Pinpoint the cell where the given text exists, returning its [X, Y] midpoint coordinate. 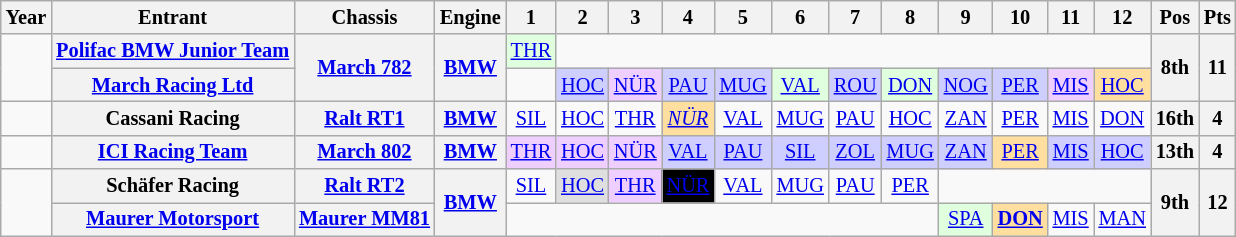
Maurer MM81 [364, 219]
2 [582, 17]
13th [1175, 152]
Cassani Racing [172, 118]
Engine [470, 17]
Chassis [364, 17]
Maurer Motorsport [172, 219]
6 [800, 17]
ROU [856, 85]
16th [1175, 118]
March Racing Ltd [172, 85]
8 [910, 17]
10 [1020, 17]
ICI Racing Team [172, 152]
NOG [966, 85]
5 [742, 17]
7 [856, 17]
Pts [1218, 17]
Schäfer Racing [172, 186]
Ralt RT1 [364, 118]
March 782 [364, 68]
Polifac BMW Junior Team [172, 51]
Entrant [172, 17]
ZOL [856, 152]
1 [531, 17]
9th [1175, 202]
8th [1175, 68]
Pos [1175, 17]
March 802 [364, 152]
3 [636, 17]
SPA [966, 219]
Year [26, 17]
Ralt RT2 [364, 186]
9 [966, 17]
MAN [1122, 219]
